Return (x, y) of the center of cell containing provided text 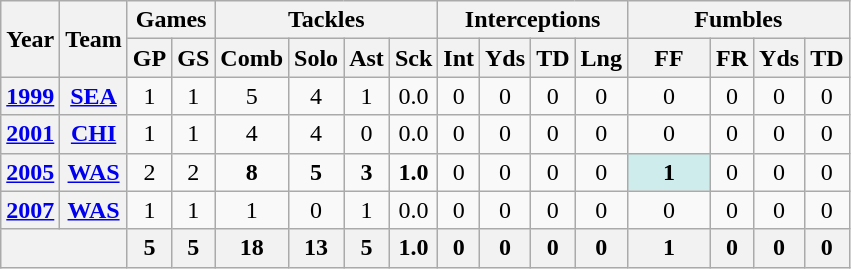
Lng (601, 58)
GP (149, 58)
Year (30, 39)
3 (367, 172)
Solo (316, 58)
13 (316, 248)
2005 (30, 172)
Comb (252, 58)
Ast (367, 58)
1999 (30, 96)
18 (252, 248)
Tackles (326, 20)
8 (252, 172)
Team (94, 39)
SEA (94, 96)
FR (732, 58)
FF (668, 58)
Games (170, 20)
2001 (30, 134)
2007 (30, 210)
Int (459, 58)
Interceptions (533, 20)
GS (194, 58)
CHI (94, 134)
Sck (413, 58)
Fumbles (738, 20)
